Identify which cell holds the provided text, then report its (x, y) central coordinate. 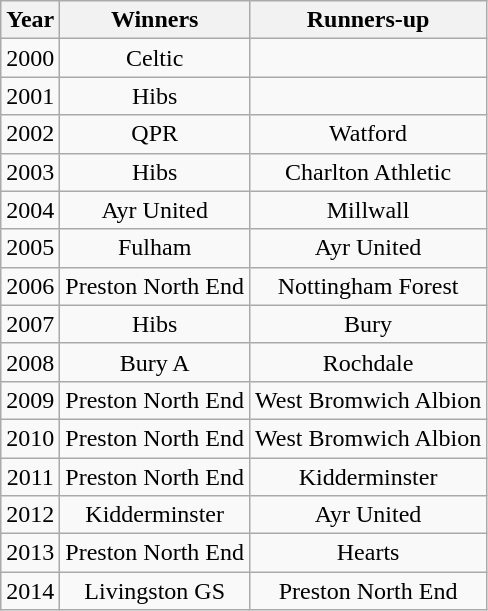
2008 (30, 362)
2003 (30, 172)
Bury A (155, 362)
Fulham (155, 248)
2005 (30, 248)
2006 (30, 286)
2004 (30, 210)
Bury (368, 324)
Livingston GS (155, 591)
Runners-up (368, 20)
2002 (30, 134)
2010 (30, 438)
2012 (30, 515)
Nottingham Forest (368, 286)
QPR (155, 134)
Charlton Athletic (368, 172)
Winners (155, 20)
2009 (30, 400)
Celtic (155, 58)
2001 (30, 96)
2011 (30, 477)
2014 (30, 591)
2007 (30, 324)
Year (30, 20)
Millwall (368, 210)
2000 (30, 58)
Hearts (368, 553)
Watford (368, 134)
2013 (30, 553)
Rochdale (368, 362)
